Extract the (x, y) coordinate from the center of the cell holding the provided text.  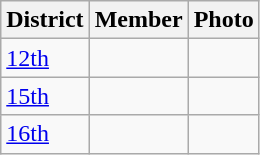
16th (45, 134)
Photo (224, 20)
15th (45, 96)
Member (138, 20)
District (45, 20)
12th (45, 58)
